Locate the cell with the specified text and output its [x, y] center coordinate. 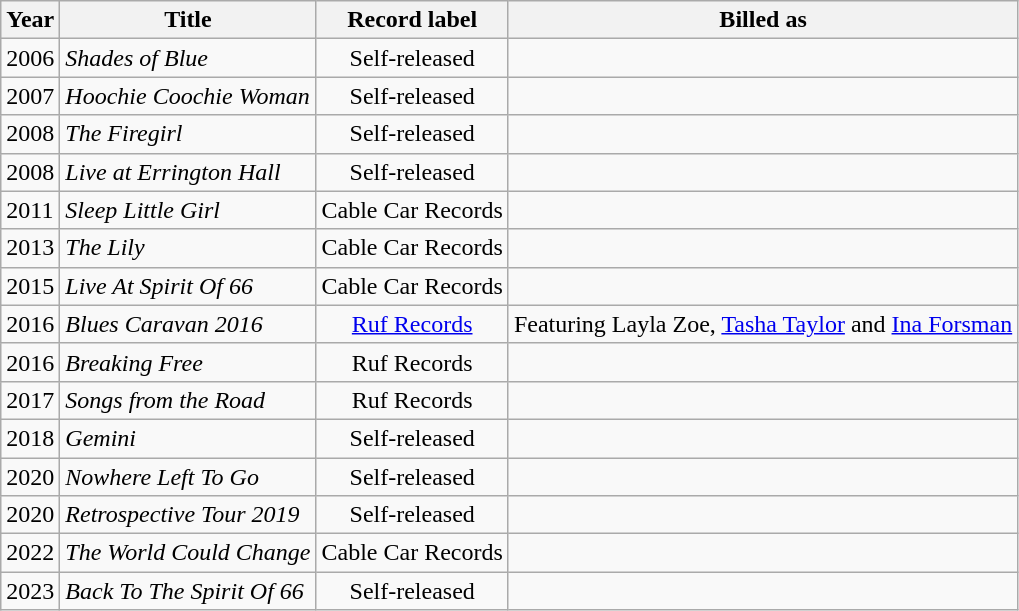
Title [188, 20]
Year [30, 20]
Live at Errington Hall [188, 172]
2006 [30, 58]
The Lily [188, 248]
Hoochie Coochie Woman [188, 96]
Sleep Little Girl [188, 210]
Breaking Free [188, 362]
2015 [30, 286]
2017 [30, 400]
Featuring Layla Zoe, Tasha Taylor and Ina Forsman [762, 324]
Retrospective Tour 2019 [188, 515]
The Firegirl [188, 134]
2013 [30, 248]
Back To The Spirit Of 66 [188, 591]
Shades of Blue [188, 58]
Songs from the Road [188, 400]
2018 [30, 438]
Gemini [188, 438]
Live At Spirit Of 66 [188, 286]
2011 [30, 210]
2022 [30, 553]
Nowhere Left To Go [188, 477]
The World Could Change [188, 553]
2023 [30, 591]
Blues Caravan 2016 [188, 324]
2007 [30, 96]
Billed as [762, 20]
Record label [412, 20]
